Extract the [X, Y] coordinate from the center of the cell holding the provided text.  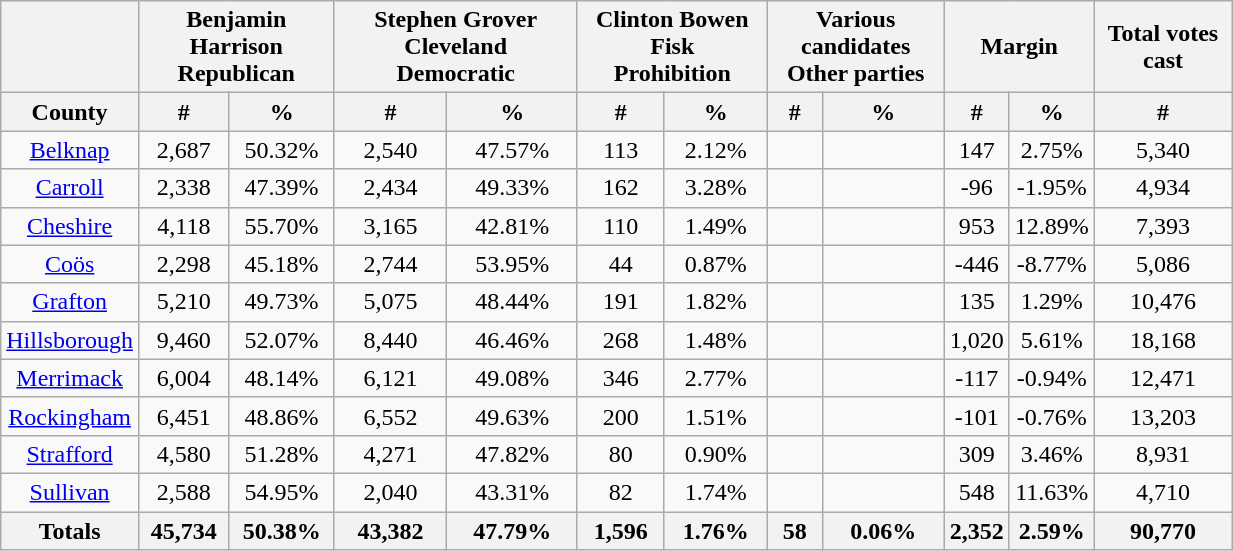
-96 [976, 188]
Sullivan [70, 492]
6,451 [184, 416]
11.63% [1052, 492]
42.81% [512, 226]
52.07% [282, 340]
49.08% [512, 378]
Rockingham [70, 416]
1,020 [976, 340]
1,596 [620, 531]
8,931 [1162, 454]
45.18% [282, 264]
53.95% [512, 264]
0.90% [716, 454]
2,588 [184, 492]
Hillsborough [70, 340]
1.48% [716, 340]
162 [620, 188]
135 [976, 302]
49.73% [282, 302]
58 [794, 531]
0.87% [716, 264]
2.77% [716, 378]
Various candidatesOther parties [856, 47]
47.82% [512, 454]
1.51% [716, 416]
-0.94% [1052, 378]
113 [620, 150]
55.70% [282, 226]
49.63% [512, 416]
-101 [976, 416]
48.14% [282, 378]
8,440 [390, 340]
5,086 [1162, 264]
46.46% [512, 340]
90,770 [1162, 531]
2.75% [1052, 150]
7,393 [1162, 226]
110 [620, 226]
2.59% [1052, 531]
43.31% [512, 492]
309 [976, 454]
4,710 [1162, 492]
0.06% [883, 531]
Total votes cast [1162, 47]
3.46% [1052, 454]
Coös [70, 264]
2,338 [184, 188]
45,734 [184, 531]
4,580 [184, 454]
Belknap [70, 150]
191 [620, 302]
2,540 [390, 150]
5,075 [390, 302]
1.74% [716, 492]
82 [620, 492]
3.28% [716, 188]
548 [976, 492]
953 [976, 226]
12,471 [1162, 378]
Grafton [70, 302]
200 [620, 416]
80 [620, 454]
1.76% [716, 531]
3,165 [390, 226]
2,352 [976, 531]
1.29% [1052, 302]
Totals [70, 531]
47.79% [512, 531]
268 [620, 340]
47.39% [282, 188]
Strafford [70, 454]
48.86% [282, 416]
Merrimack [70, 378]
47.57% [512, 150]
346 [620, 378]
44 [620, 264]
12.89% [1052, 226]
51.28% [282, 454]
13,203 [1162, 416]
6,004 [184, 378]
10,476 [1162, 302]
49.33% [512, 188]
Clinton Bowen FiskProhibition [672, 47]
2.12% [716, 150]
147 [976, 150]
6,121 [390, 378]
4,934 [1162, 188]
48.44% [512, 302]
2,687 [184, 150]
54.95% [282, 492]
2,040 [390, 492]
-8.77% [1052, 264]
Carroll [70, 188]
Cheshire [70, 226]
Margin [1019, 47]
-446 [976, 264]
2,298 [184, 264]
4,118 [184, 226]
1.82% [716, 302]
6,552 [390, 416]
5,340 [1162, 150]
5,210 [184, 302]
-1.95% [1052, 188]
1.49% [716, 226]
2,744 [390, 264]
-117 [976, 378]
50.32% [282, 150]
County [70, 112]
2,434 [390, 188]
43,382 [390, 531]
4,271 [390, 454]
-0.76% [1052, 416]
9,460 [184, 340]
50.38% [282, 531]
Stephen Grover ClevelandDemocratic [456, 47]
18,168 [1162, 340]
Benjamin HarrisonRepublican [236, 47]
5.61% [1052, 340]
